Scan for the cell matching the given text and deliver its [X, Y] coordinate at center. 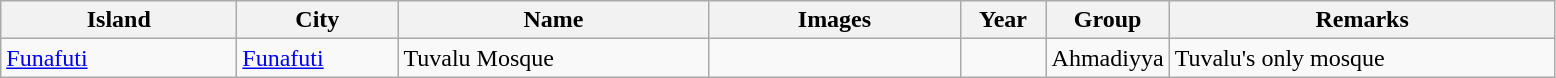
Year [1003, 20]
City [318, 20]
Name [554, 20]
Remarks [1362, 20]
Island [119, 20]
Tuvalu Mosque [554, 58]
Group [1108, 20]
Tuvalu's only mosque [1362, 58]
Images [834, 20]
Ahmadiyya [1108, 58]
